Capture the cell that displays the provided text and extract its (x, y) central coordinate. 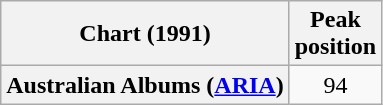
Australian Albums (ARIA) (145, 85)
94 (335, 85)
Chart (1991) (145, 34)
Peakposition (335, 34)
